Find where the given text appears and provide that cell's center as (x, y) coordinate. 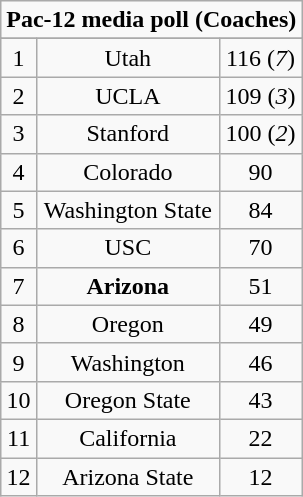
1 (19, 58)
84 (260, 210)
7 (19, 286)
USC (128, 248)
Colorado (128, 172)
Arizona State (128, 477)
4 (19, 172)
Arizona (128, 286)
Stanford (128, 134)
Oregon (128, 324)
Washington (128, 362)
22 (260, 438)
109 (3) (260, 96)
2 (19, 96)
Washington State (128, 210)
70 (260, 248)
43 (260, 400)
10 (19, 400)
11 (19, 438)
8 (19, 324)
6 (19, 248)
5 (19, 210)
49 (260, 324)
Utah (128, 58)
46 (260, 362)
Pac-12 media poll (Coaches) (152, 20)
California (128, 438)
9 (19, 362)
3 (19, 134)
Oregon State (128, 400)
UCLA (128, 96)
51 (260, 286)
116 (7) (260, 58)
100 (2) (260, 134)
90 (260, 172)
